Identify which cell holds the provided text, then report its [x, y] central coordinate. 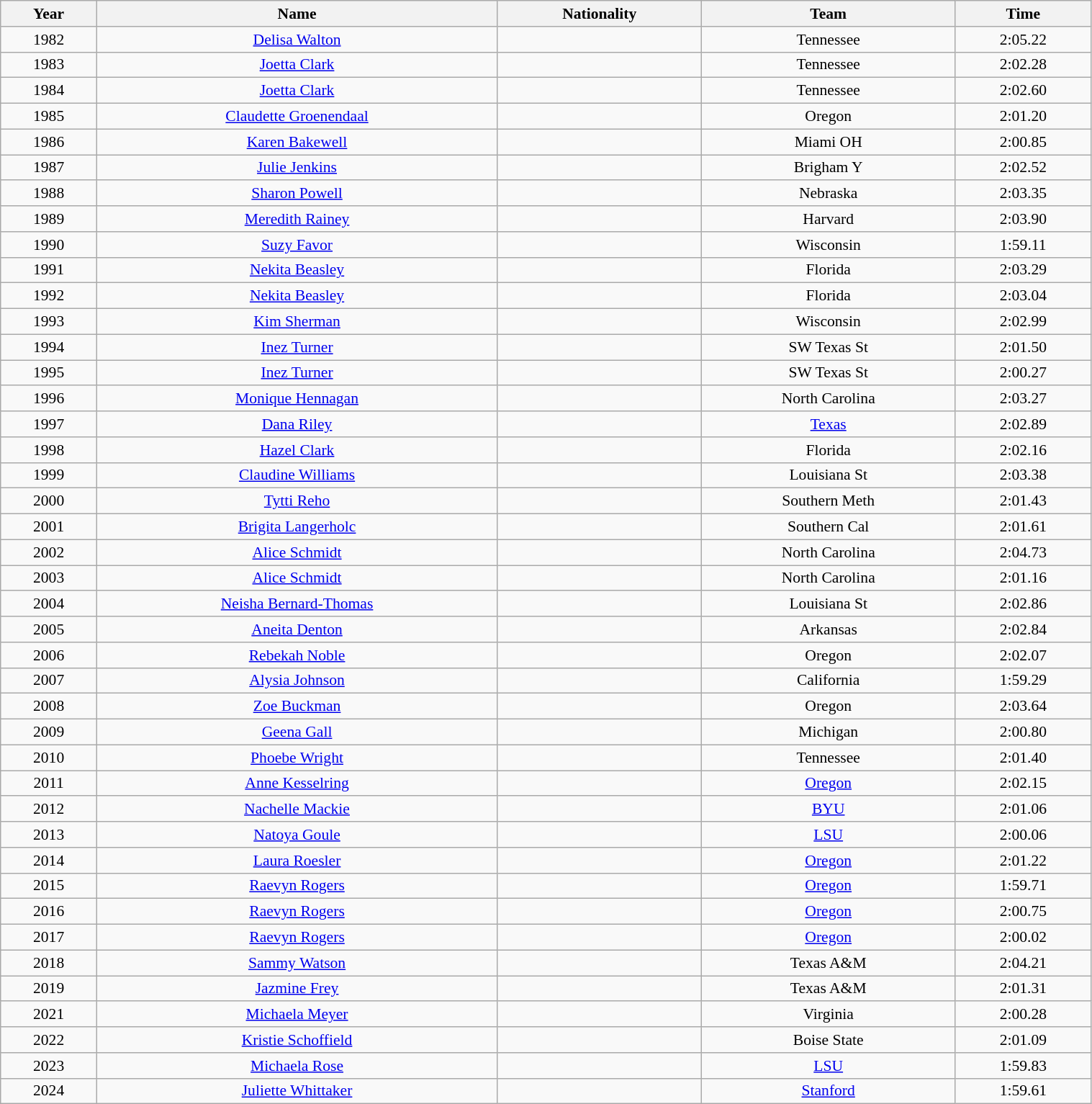
1:59.61 [1024, 1091]
Aneita Denton [297, 629]
1986 [49, 142]
2021 [49, 1015]
Tytti Reho [297, 501]
2:03.38 [1024, 475]
2:05.22 [1024, 40]
Michigan [829, 732]
2:01.20 [1024, 117]
Kim Sherman [297, 322]
2004 [49, 604]
2:01.40 [1024, 758]
Sammy Watson [297, 963]
2:00.80 [1024, 732]
1:59.11 [1024, 245]
1982 [49, 40]
Brigham Y [829, 168]
Phoebe Wright [297, 758]
2:01.61 [1024, 527]
Delisa Walton [297, 40]
Time [1024, 14]
Laura Roesler [297, 861]
1985 [49, 117]
2:01.06 [1024, 809]
Hazel Clark [297, 450]
2019 [49, 989]
2:01.09 [1024, 1040]
Brigita Langerholc [297, 527]
2:02.15 [1024, 784]
Dana Riley [297, 424]
Rebekah Noble [297, 655]
2:02.60 [1024, 91]
2:02.16 [1024, 450]
1998 [49, 450]
2:02.07 [1024, 655]
1996 [49, 399]
1983 [49, 65]
2:02.28 [1024, 65]
1989 [49, 219]
1991 [49, 270]
2:02.99 [1024, 322]
2:03.27 [1024, 399]
Arkansas [829, 629]
Anne Kesselring [297, 784]
2001 [49, 527]
1:59.71 [1024, 886]
1984 [49, 91]
Texas [829, 424]
1987 [49, 168]
2015 [49, 886]
1988 [49, 194]
BYU [829, 809]
2:00.75 [1024, 912]
1990 [49, 245]
2008 [49, 706]
Nationality [600, 14]
Juliette Whittaker [297, 1091]
Claudine Williams [297, 475]
2022 [49, 1040]
Virginia [829, 1015]
2017 [49, 938]
Name [297, 14]
1994 [49, 347]
Boise State [829, 1040]
2000 [49, 501]
2:04.73 [1024, 552]
1:59.83 [1024, 1066]
2006 [49, 655]
California [829, 681]
2:02.84 [1024, 629]
2:04.21 [1024, 963]
2023 [49, 1066]
2:01.43 [1024, 501]
Neisha Bernard-Thomas [297, 604]
Michaela Meyer [297, 1015]
2:01.31 [1024, 989]
Nachelle Mackie [297, 809]
Alysia Johnson [297, 681]
1997 [49, 424]
2:02.52 [1024, 168]
2016 [49, 912]
2:02.86 [1024, 604]
1995 [49, 373]
2005 [49, 629]
2:00.02 [1024, 938]
Miami OH [829, 142]
Meredith Rainey [297, 219]
2:00.06 [1024, 835]
Karen Bakewell [297, 142]
1:59.29 [1024, 681]
Nebraska [829, 194]
2:00.28 [1024, 1015]
1992 [49, 296]
Michaela Rose [297, 1066]
2018 [49, 963]
2011 [49, 784]
Suzy Favor [297, 245]
2:02.89 [1024, 424]
2:00.85 [1024, 142]
Harvard [829, 219]
2024 [49, 1091]
2:01.22 [1024, 861]
Natoya Goule [297, 835]
2010 [49, 758]
2:00.27 [1024, 373]
2:01.16 [1024, 578]
Southern Cal [829, 527]
2:01.50 [1024, 347]
Southern Meth [829, 501]
Sharon Powell [297, 194]
Monique Hennagan [297, 399]
Year [49, 14]
2:03.35 [1024, 194]
Stanford [829, 1091]
2:03.90 [1024, 219]
2007 [49, 681]
2:03.04 [1024, 296]
Zoe Buckman [297, 706]
Kristie Schoffield [297, 1040]
2:03.29 [1024, 270]
Team [829, 14]
1999 [49, 475]
Geena Gall [297, 732]
2012 [49, 809]
2009 [49, 732]
2003 [49, 578]
2013 [49, 835]
2002 [49, 552]
2014 [49, 861]
1993 [49, 322]
Claudette Groenendaal [297, 117]
2:03.64 [1024, 706]
Jazmine Frey [297, 989]
Julie Jenkins [297, 168]
